Return (x, y) of the center of cell containing provided text 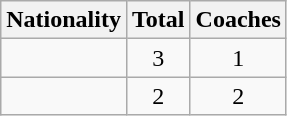
1 (238, 58)
Total (158, 20)
3 (158, 58)
Nationality (64, 20)
Coaches (238, 20)
